Locate the cell with the specified text and output its (X, Y) center coordinate. 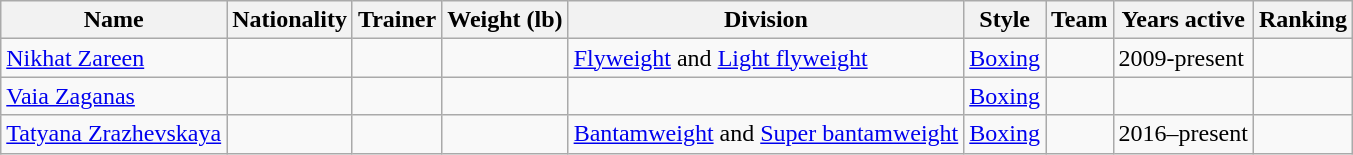
Division (766, 20)
Name (114, 20)
Bantamweight and Super bantamweight (766, 134)
2016–present (1183, 134)
Weight (lb) (505, 20)
Ranking (1302, 20)
Trainer (396, 20)
Team (1080, 20)
Vaia Zaganas (114, 96)
2009-present (1183, 58)
Nationality (290, 20)
Years active (1183, 20)
Flyweight and Light flyweight (766, 58)
Nikhat Zareen (114, 58)
Style (1005, 20)
Tatyana Zrazhevskaya (114, 134)
